Return [X, Y] of the center of cell containing provided text 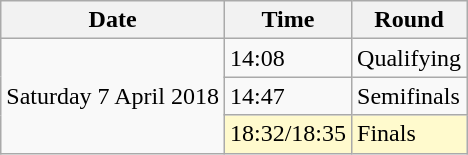
Date [113, 20]
14:08 [288, 58]
Finals [410, 134]
Qualifying [410, 58]
Time [288, 20]
Semifinals [410, 96]
18:32/18:35 [288, 134]
Saturday 7 April 2018 [113, 96]
Round [410, 20]
14:47 [288, 96]
